Determine the (x, y) coordinate at the center of the cell enclosing the given text.  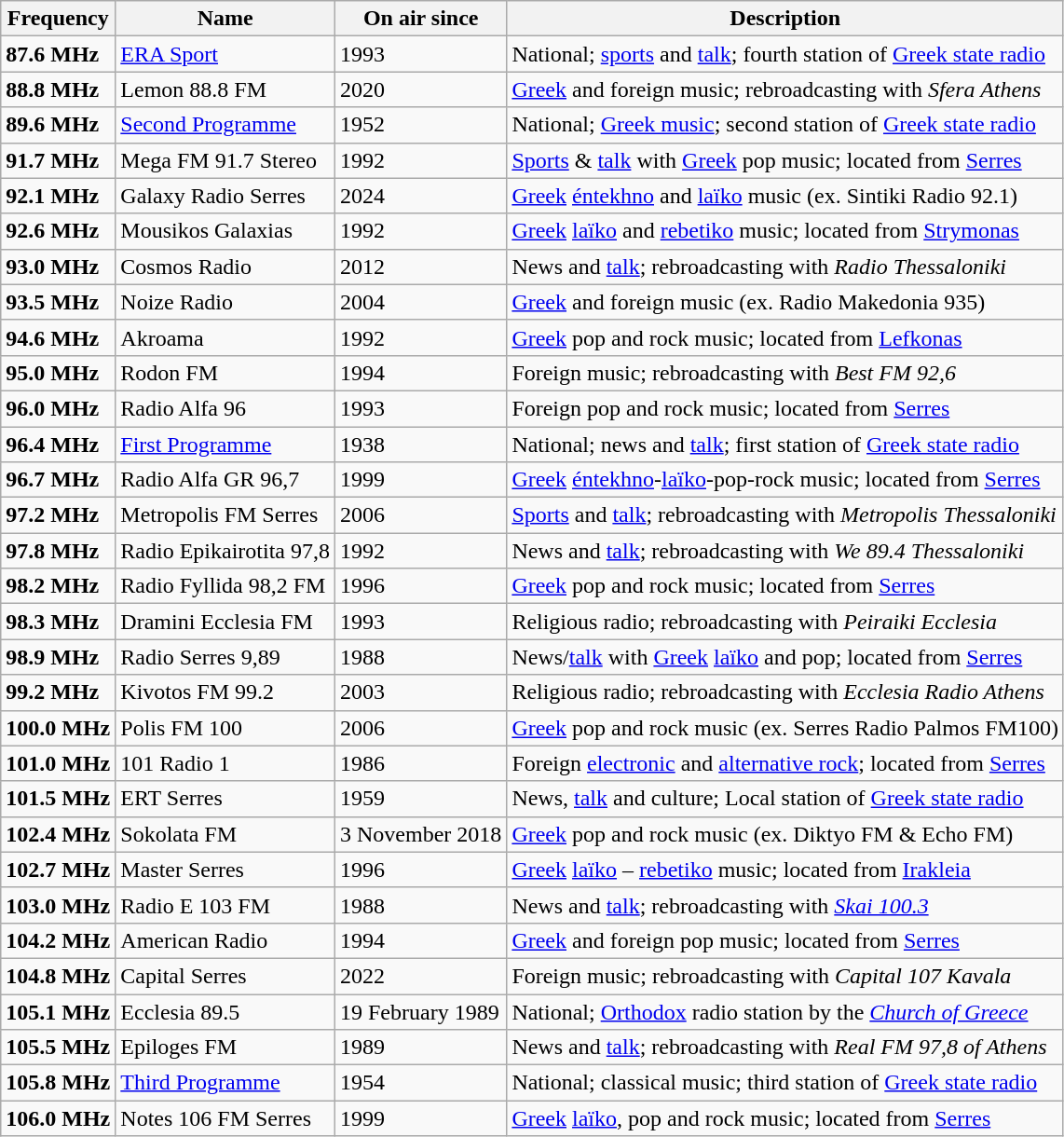
Radio Alfa GR 96,7 (225, 480)
Capital Serres (225, 976)
Greek pop and rock music; located from Serres (785, 586)
National; Orthodox radio station by the Church of Greece (785, 1011)
98.3 MHz (58, 622)
Rodon FM (225, 373)
Foreign pop and rock music; located from Serres (785, 408)
News and talk; rebroadcasting with Skai 100.3 (785, 905)
96.0 MHz (58, 408)
3 November 2018 (420, 834)
100.0 MHz (58, 728)
2003 (420, 692)
19 February 1989 (420, 1011)
103.0 MHz (58, 905)
Greek éntekhno-laïko-pop-rock music; located from Serres (785, 480)
Third Programme (225, 1083)
98.9 MHz (58, 657)
News and talk; rebroadcasting with Real FM 97,8 of Athens (785, 1048)
News and talk; rebroadcasting with Radio Thessaloniki (785, 267)
First Programme (225, 445)
News and talk; rebroadcasting with We 89.4 Thessaloniki (785, 551)
National; sports and talk; fourth station of Greek state radio (785, 54)
Notes 106 FM Serres (225, 1118)
Foreign music; rebroadcasting with Best FM 92,6 (785, 373)
106.0 MHz (58, 1118)
88.8 MHz (58, 89)
102.7 MHz (58, 870)
Greek pop and rock music (ex. Serres Radio Palmos FM100) (785, 728)
Description (785, 19)
Mousikos Galaxias (225, 231)
Greek pop and rock music; located from Lefkonas (785, 337)
98.2 MHz (58, 586)
Frequency (58, 19)
Greek and foreign music (ex. Radio Makedonia 935) (785, 302)
104.8 MHz (58, 976)
Epiloges FM (225, 1048)
101.0 MHz (58, 763)
Ecclesia 89.5 (225, 1011)
Lemon 88.8 FM (225, 89)
Sports and talk; rebroadcasting with Metropolis Thessaloniki (785, 515)
92.1 MHz (58, 196)
Foreign music; rebroadcasting with Capital 107 Kavala (785, 976)
1986 (420, 763)
Greek and foreign pop music; located from Serres (785, 940)
Radio E 103 FM (225, 905)
Religious radio; rebroadcasting with Peiraiki Ecclesia (785, 622)
105.8 MHz (58, 1083)
News/talk with Greek laïko and pop; located from Serres (785, 657)
91.7 MHz (58, 160)
Greek laïko and rebetiko music; located from Strymonas (785, 231)
2022 (420, 976)
101 Radio 1 (225, 763)
Radio Fyllida 98,2 FM (225, 586)
93.5 MHz (58, 302)
94.6 MHz (58, 337)
National; news and talk; first station of Greek state radio (785, 445)
2012 (420, 267)
99.2 MHz (58, 692)
105.5 MHz (58, 1048)
Radio Epikairotita 97,8 (225, 551)
Name (225, 19)
96.4 MHz (58, 445)
93.0 MHz (58, 267)
News, talk and culture; Local station of Greek state radio (785, 799)
2004 (420, 302)
Cosmos Radio (225, 267)
104.2 MHz (58, 940)
Mega FM 91.7 Stereo (225, 160)
Greek laïko – rebetiko music; located from Irakleia (785, 870)
Master Serres (225, 870)
Akroama (225, 337)
Radio Alfa 96 (225, 408)
On air since (420, 19)
95.0 MHz (58, 373)
1954 (420, 1083)
102.4 MHz (58, 834)
Dramini Ecclesia FM (225, 622)
Radio Serres 9,89 (225, 657)
2024 (420, 196)
87.6 MHz (58, 54)
Polis FM 100 (225, 728)
Galaxy Radio Serres (225, 196)
Sports & talk with Greek pop music; located from Serres (785, 160)
American Radio (225, 940)
Metropolis FM Serres (225, 515)
Kivotos FM 99.2 (225, 692)
Noize Radio (225, 302)
1959 (420, 799)
Sokolata FM (225, 834)
ERT Serres (225, 799)
Religious radio; rebroadcasting with Ecclesia Radio Athens (785, 692)
1952 (420, 125)
Foreign electronic and alternative rock; located from Serres (785, 763)
92.6 MHz (58, 231)
1989 (420, 1048)
National; Greek music; second station of Greek state radio (785, 125)
89.6 MHz (58, 125)
ERA Sport (225, 54)
Greek pop and rock music (ex. Diktyo FM & Echo FM) (785, 834)
2020 (420, 89)
Second Programme (225, 125)
Greek laïko, pop and rock music; located from Serres (785, 1118)
Greek and foreign music; rebroadcasting with Sfera Athens (785, 89)
105.1 MHz (58, 1011)
96.7 MHz (58, 480)
97.2 MHz (58, 515)
101.5 MHz (58, 799)
1938 (420, 445)
National; classical music; third station of Greek state radio (785, 1083)
97.8 MHz (58, 551)
Greek éntekhno and laïko music (ex. Sintiki Radio 92.1) (785, 196)
